Determine the (x, y) coordinate at the center of the cell enclosing the given text.  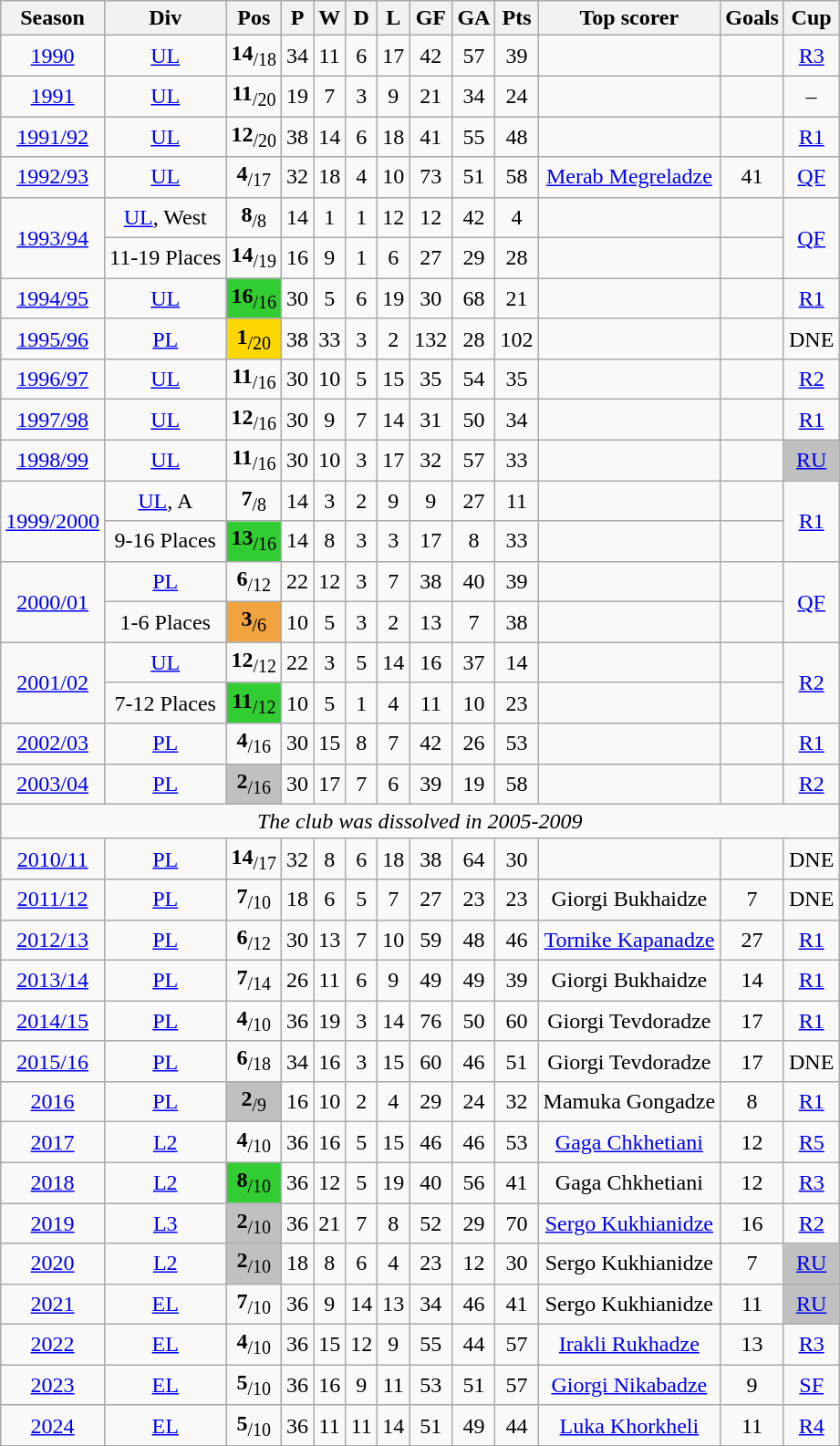
2002/03 (53, 744)
2010/11 (53, 858)
Mamuka Gongadze (629, 1101)
2019 (53, 1222)
2013/14 (53, 980)
1991 (53, 96)
2021 (53, 1304)
Luka Khorkheli (629, 1425)
R4 (811, 1425)
UL, West (164, 217)
Merab Megreladze (629, 177)
Tornike Kapanadze (629, 940)
W (330, 18)
59 (430, 940)
Pts (516, 18)
1992/93 (53, 177)
8/8 (254, 217)
Cup (811, 18)
14/19 (254, 258)
Top scorer (629, 18)
1997/98 (53, 420)
2020 (53, 1264)
GF (430, 18)
2018 (53, 1182)
4/17 (254, 177)
2/9 (254, 1101)
2022 (53, 1345)
1991/92 (53, 137)
Season (53, 18)
1993/94 (53, 237)
1990 (53, 56)
2011/12 (53, 900)
2001/02 (53, 682)
R5 (811, 1142)
Div (164, 18)
11-19 Places (164, 258)
31 (430, 420)
– (811, 96)
2024 (53, 1425)
14/18 (254, 56)
Goals (752, 18)
L3 (164, 1222)
6/18 (254, 1061)
16/16 (254, 298)
Irakli Rukhadze (629, 1345)
2016 (53, 1101)
64 (474, 858)
11/12 (254, 702)
1998/99 (53, 460)
12/16 (254, 420)
56 (474, 1182)
37 (474, 662)
1994/95 (53, 298)
1-6 Places (164, 622)
7-12 Places (164, 702)
2014/15 (53, 1021)
12/20 (254, 137)
The club was dissolved in 2005-2009 (420, 821)
D (361, 18)
132 (430, 338)
1999/2000 (53, 522)
7/14 (254, 980)
1995/96 (53, 338)
SF (811, 1385)
102 (516, 338)
L (394, 18)
52 (430, 1222)
Giorgi Nikabadze (629, 1385)
11/20 (254, 96)
76 (430, 1021)
2012/13 (53, 940)
2003/04 (53, 784)
12/12 (254, 662)
2023 (53, 1385)
1996/97 (53, 380)
2000/01 (53, 602)
73 (430, 177)
GA (474, 18)
Pos (254, 18)
P (297, 18)
3/6 (254, 622)
9-16 Places (164, 541)
4/16 (254, 744)
2015/16 (53, 1061)
2/16 (254, 784)
54 (474, 380)
1/20 (254, 338)
70 (516, 1222)
8/10 (254, 1182)
14/17 (254, 858)
13/16 (254, 541)
2017 (53, 1142)
UL, A (164, 501)
7/8 (254, 501)
68 (474, 298)
